Locate the cell with the specified text and output its [x, y] center coordinate. 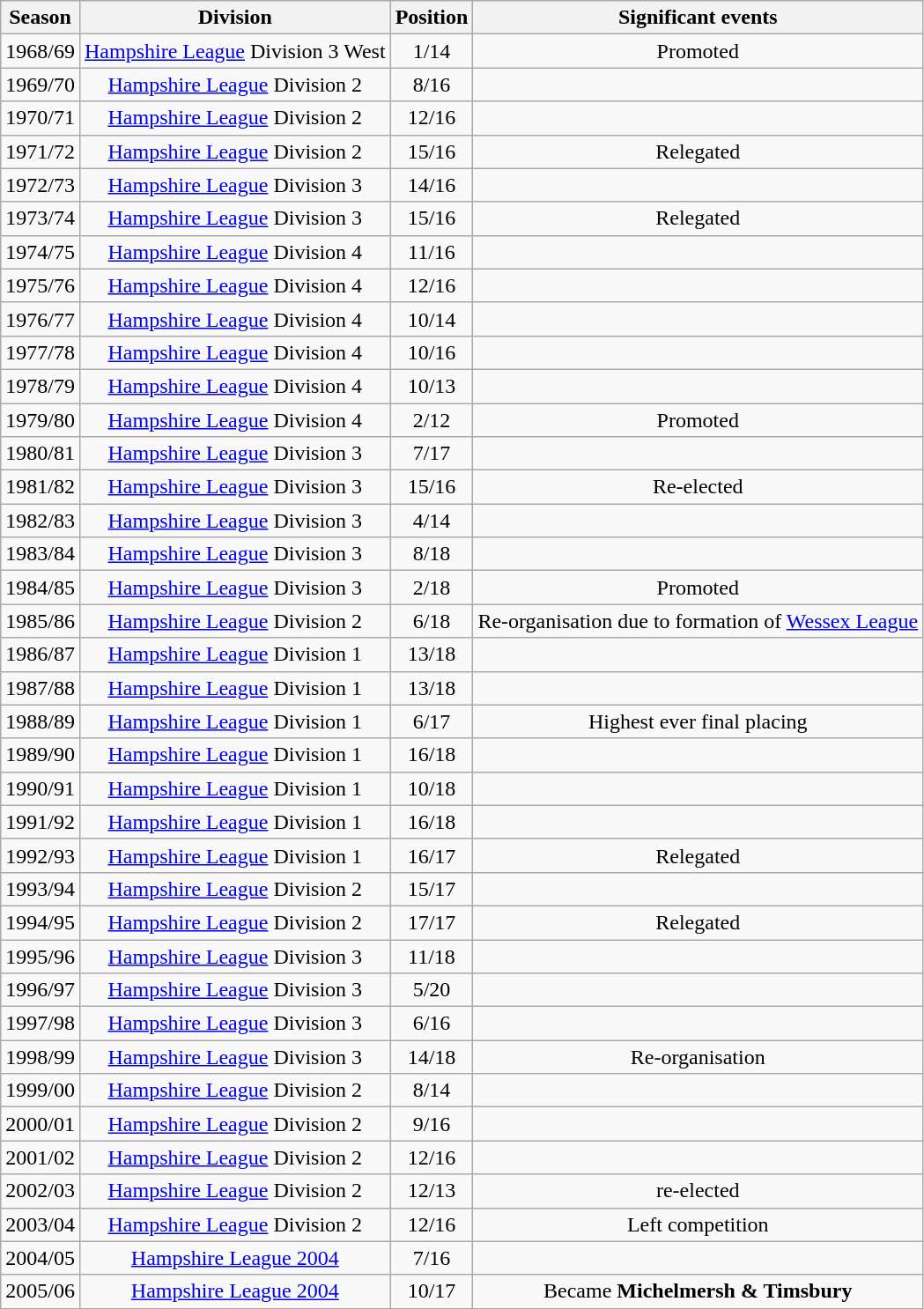
Season [41, 18]
1979/80 [41, 420]
12/13 [432, 1191]
2003/04 [41, 1224]
1992/93 [41, 855]
10/13 [432, 386]
1985/86 [41, 621]
Re-organisation due to formation of Wessex League [698, 621]
10/16 [432, 352]
1989/90 [41, 755]
10/17 [432, 1291]
8/16 [432, 85]
1997/98 [41, 1024]
11/16 [432, 252]
1976/77 [41, 319]
Hampshire League Division 3 West [234, 51]
1986/87 [41, 654]
1974/75 [41, 252]
1980/81 [41, 454]
2004/05 [41, 1258]
8/14 [432, 1091]
Division [234, 18]
7/17 [432, 454]
1972/73 [41, 185]
1996/97 [41, 990]
Left competition [698, 1224]
1995/96 [41, 956]
2/18 [432, 588]
2002/03 [41, 1191]
6/16 [432, 1024]
8/18 [432, 554]
1977/78 [41, 352]
14/16 [432, 185]
Position [432, 18]
1990/91 [41, 788]
10/14 [432, 319]
11/18 [432, 956]
1988/89 [41, 721]
1998/99 [41, 1057]
1978/79 [41, 386]
6/18 [432, 621]
1987/88 [41, 688]
1983/84 [41, 554]
9/16 [432, 1124]
Became Michelmersh & Timsbury [698, 1291]
2001/02 [41, 1157]
re-elected [698, 1191]
7/16 [432, 1258]
5/20 [432, 990]
2000/01 [41, 1124]
16/17 [432, 855]
17/17 [432, 922]
1991/92 [41, 822]
2/12 [432, 420]
10/18 [432, 788]
6/17 [432, 721]
14/18 [432, 1057]
Re-elected [698, 487]
Re-organisation [698, 1057]
1994/95 [41, 922]
1970/71 [41, 118]
1981/82 [41, 487]
1984/85 [41, 588]
1999/00 [41, 1091]
1971/72 [41, 152]
2005/06 [41, 1291]
Highest ever final placing [698, 721]
1975/76 [41, 285]
15/17 [432, 889]
1968/69 [41, 51]
1993/94 [41, 889]
1969/70 [41, 85]
Significant events [698, 18]
4/14 [432, 521]
1973/74 [41, 218]
1/14 [432, 51]
1982/83 [41, 521]
